Return the [X, Y] coordinate for the center point of the cell that contains the specified text.  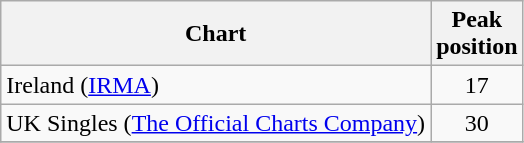
30 [477, 123]
Peakposition [477, 34]
Chart [216, 34]
17 [477, 85]
UK Singles (The Official Charts Company) [216, 123]
Ireland (IRMA) [216, 85]
